Scan for the cell matching the given text and deliver its (X, Y) coordinate at center. 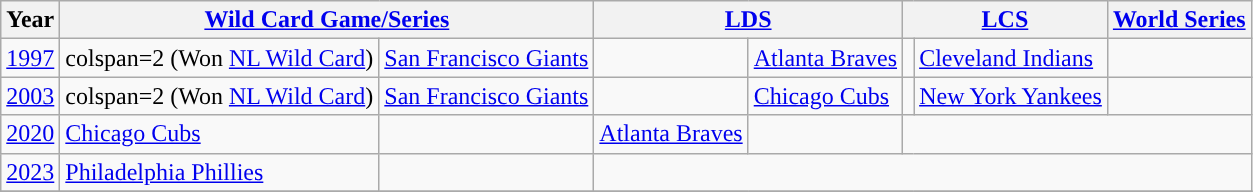
Cleveland Indians (1011, 58)
2020 (30, 134)
1997 (30, 58)
World Series (1179, 20)
Philadelphia Phillies (220, 172)
2003 (30, 96)
Year (30, 20)
2023 (30, 172)
LCS (1006, 20)
LDS (748, 20)
Wild Card Game/Series (327, 20)
New York Yankees (1011, 96)
